Detect which cell encompasses the target text, then output its [X, Y] center coordinate. 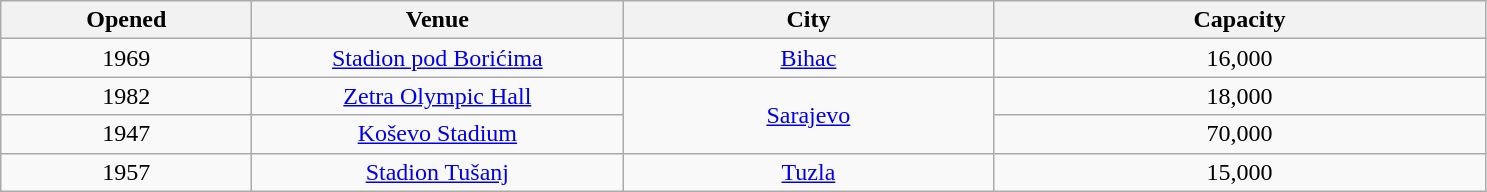
Venue [438, 20]
Stadion pod Borićima [438, 58]
Koševo Stadium [438, 134]
Zetra Olympic Hall [438, 96]
1982 [126, 96]
Sarajevo [808, 115]
1957 [126, 172]
Opened [126, 20]
1947 [126, 134]
1969 [126, 58]
70,000 [1240, 134]
16,000 [1240, 58]
Bihac [808, 58]
18,000 [1240, 96]
Tuzla [808, 172]
Stadion Tušanj [438, 172]
15,000 [1240, 172]
Capacity [1240, 20]
City [808, 20]
